Find where the given text appears and provide that cell's center as (X, Y) coordinate. 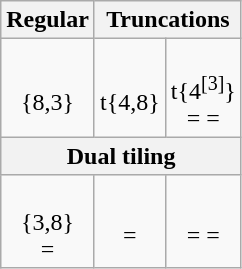
Dual tiling (122, 156)
Regular (48, 20)
= = (203, 221)
{3,8} = (48, 221)
= (130, 221)
t{4[3]} = = (203, 88)
t{4,8} (130, 88)
Truncations (168, 20)
{8,3} (48, 88)
